Return the [X, Y] coordinate for the center point of the cell that contains the specified text.  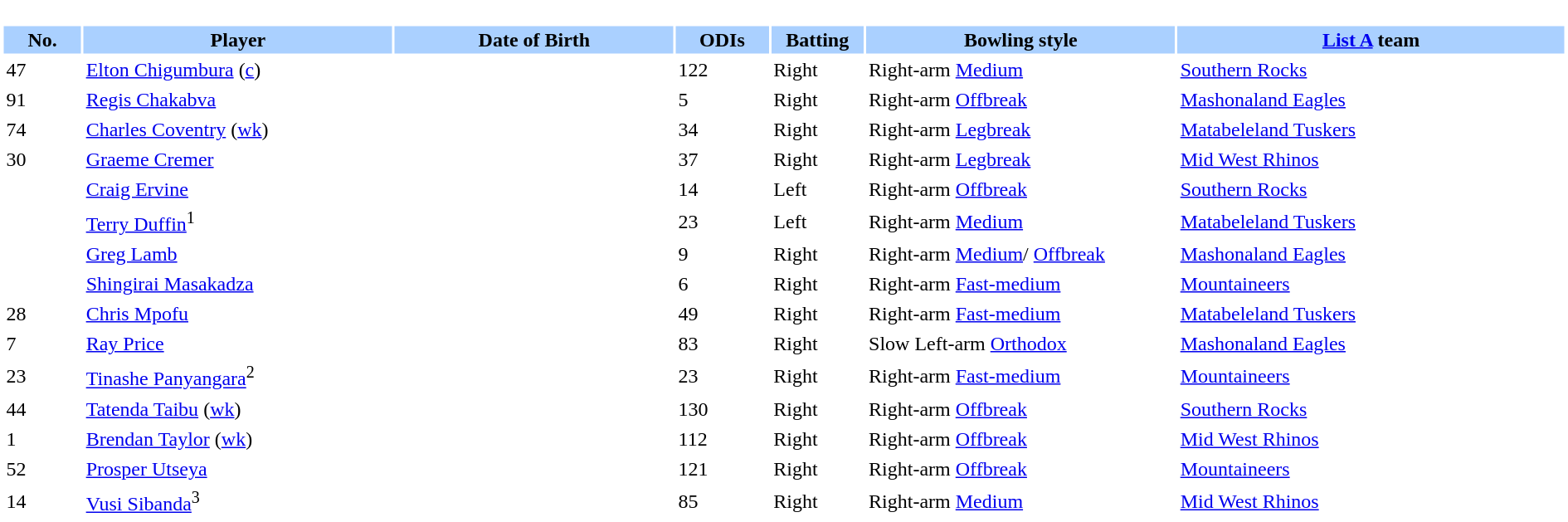
47 [41, 70]
85 [723, 501]
7 [41, 344]
5 [723, 100]
34 [723, 129]
Charles Coventry (wk) [239, 129]
No. [41, 40]
Chris Mpofu [239, 314]
Terry Duffin1 [239, 222]
Player [239, 40]
44 [41, 408]
122 [723, 70]
Tinashe Panyangara2 [239, 377]
83 [723, 344]
Craig Ervine [239, 189]
Prosper Utseya [239, 468]
91 [41, 100]
28 [41, 314]
1 [41, 438]
Batting [817, 40]
74 [41, 129]
Regis Chakabva [239, 100]
Greg Lamb [239, 254]
Vusi Sibanda3 [239, 501]
6 [723, 284]
121 [723, 468]
9 [723, 254]
Graeme Cremer [239, 159]
130 [723, 408]
30 [41, 159]
52 [41, 468]
Brendan Taylor (wk) [239, 438]
Date of Birth [534, 40]
Elton Chigumbura (c) [239, 70]
List A team [1371, 40]
Tatenda Taibu (wk) [239, 408]
Ray Price [239, 344]
Shingirai Masakadza [239, 284]
37 [723, 159]
ODIs [723, 40]
Bowling style [1020, 40]
Right-arm Medium/ Offbreak [1020, 254]
49 [723, 314]
112 [723, 438]
Slow Left-arm Orthodox [1020, 344]
